Identify which cell holds the provided text, then report its (X, Y) central coordinate. 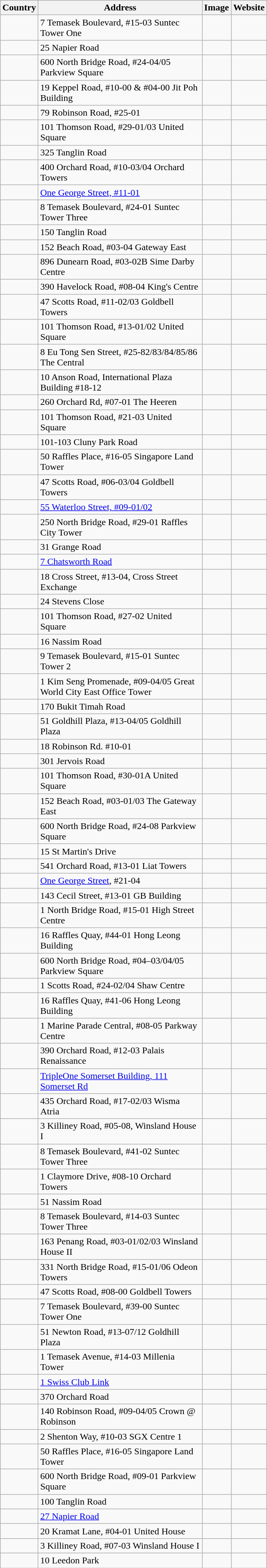
250 North Bridge Road, #29-01 Raffles City Tower (120, 527)
8 Temasek Boulevard, #14-03 Suntec Tower Three (120, 1221)
One George Street, #21-04 (120, 880)
170 Bukit Timah Road (120, 706)
163 Penang Road, #03-01/02/03 Winsland House II (120, 1247)
51 Nassim Road (120, 1201)
27 Napier Road (120, 1516)
1 Marine Parade Central, #08-05 Parkway Centre (120, 1031)
7 Chatsworth Road (120, 561)
47 Scotts Road, #11-02/03 Goldbell Towers (120, 307)
152 Beach Road, #03-04 Gateway East (120, 247)
10 Leedon Park (120, 1560)
16 Raffles Quay, #41-06 Hong Leong Building (120, 1005)
51 Newton Road, #13-07/12 Goldhill Plaza (120, 1337)
150 Tanglin Road (120, 232)
600 North Bridge Road, #04–03/04/05 Parkview Square (120, 966)
1 North Bridge Road, #15-01 High Street Centre (120, 916)
Image (217, 8)
101 Thomson Road, #27-02 United Square (120, 622)
370 Orchard Road (120, 1397)
101 Thomson Road, #29-01/03 United Square (120, 132)
31 Grange Road (120, 547)
20 Kramat Lane, #04-01 United House (120, 1531)
One George Street, #11-01 (120, 192)
140 Robinson Road, #09-04/05 Crown @ Robinson (120, 1417)
600 North Bridge Road, #24-08 Parkview Square (120, 831)
7 Temasek Boulevard, #15-03 Suntec Tower One (120, 28)
51 Goldhill Plaza, #13-04/05 Goldhill Plaza (120, 726)
8 Eu Tong Sen Street, #25-82/83/84/85/86 The Central (120, 357)
400 Orchard Road, #10-03/04 Orchard Towers (120, 172)
Website (249, 8)
101 Thomson Road, #30-01A United Square (120, 781)
47 Scotts Road, #08-00 Goldbell Towers (120, 1292)
19 Keppel Road, #10-00 & #04-00 Jit Poh Building (120, 93)
Country (19, 8)
1 Kim Seng Promenade, #09-04/05 Great World City East Office Tower (120, 687)
TripleOne Somerset Building, 111 Somerset Rd (120, 1081)
24 Stevens Close (120, 602)
600 North Bridge Road, #09-01 Parkview Square (120, 1482)
101 Thomson Road, #21-03 United Square (120, 422)
55 Waterloo Street, #09-01/02 (120, 507)
390 Orchard Road, #12-03 Palais Renaissance (120, 1056)
325 Tanglin Road (120, 152)
1 Temasek Avenue, #14-03 Millenia Tower (120, 1362)
143 Cecil Street, #13-01 GB Building (120, 895)
79 Robinson Road, #25-01 (120, 113)
260 Orchard Rd, #07-01 The Heeren (120, 402)
8 Temasek Boulevard, #41-02 Suntec Tower Three (120, 1156)
896 Dunearn Road, #03-02B Sime Darby Centre (120, 267)
8 Temasek Boulevard, #24-01 Suntec Tower Three (120, 212)
18 Cross Street, #13-04, Cross Street Exchange (120, 582)
1 Swiss Club Link (120, 1382)
10 Anson Road, International Plaza Building #18-12 (120, 382)
47 Scotts Road, #06-03/04 Goldbell Towers (120, 487)
101-103 Cluny Park Road (120, 442)
331 North Bridge Road, #15-01/06 Odeon Towers (120, 1271)
3 Killiney Road, #05-08, Winsland House I (120, 1131)
435 Orchard Road, #17-02/03 Wisma Atria (120, 1106)
1 Claymore Drive, #08-10 Orchard Towers (120, 1182)
100 Tanglin Road (120, 1501)
7 Temasek Boulevard, #39-00 Suntec Tower One (120, 1312)
390 Havelock Road, #08-04 King's Centre (120, 287)
3 Killiney Road, #07-03 Winsland House I (120, 1546)
16 Raffles Quay, #44-01 Hong Leong Building (120, 940)
600 North Bridge Road, #24-04/05 Parkview Square (120, 67)
9 Temasek Boulevard, #15-01 Suntec Tower 2 (120, 661)
25 Napier Road (120, 48)
2 Shenton Way, #10-03 SGX Centre 1 (120, 1437)
301 Jervois Road (120, 761)
16 Nassim Road (120, 642)
Address (120, 8)
541 Orchard Road, #13-01 Liat Towers (120, 866)
18 Robinson Rd. #10-01 (120, 746)
1 Scotts Road, #24-02/04 Shaw Centre (120, 986)
15 St Martin's Drive (120, 851)
152 Beach Road, #03-01/03 The Gateway East (120, 806)
101 Thomson Road, #13-01/02 United Square (120, 332)
